Pinpoint the cell where the given text exists, returning its [X, Y] midpoint coordinate. 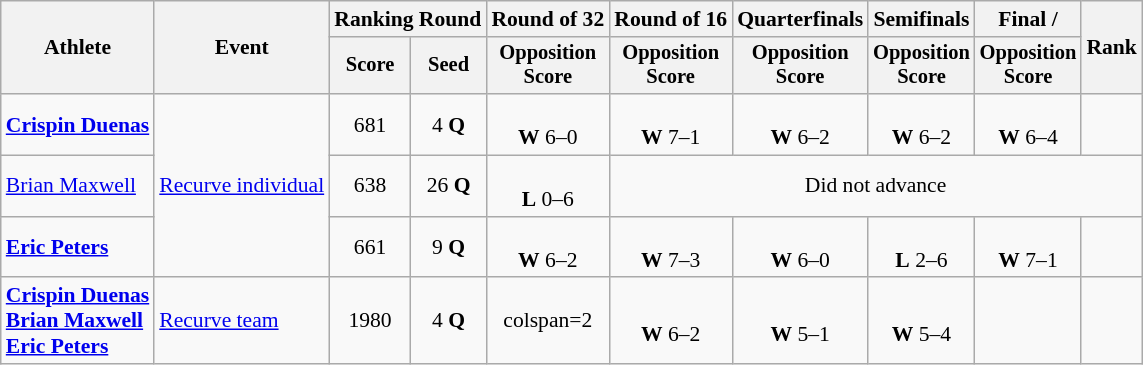
Round of 32 [548, 19]
W 7–3 [670, 248]
Final / [1028, 19]
26 Q [449, 186]
681 [370, 124]
Seed [449, 66]
Recurve individual [242, 186]
Did not advance [876, 186]
Ranking Round [408, 19]
638 [370, 186]
Quarterfinals [800, 19]
L 2–6 [922, 248]
Crispin DuenasBrian MaxwellEric Peters [78, 322]
Score [370, 66]
L 0–6 [548, 186]
9 Q [449, 248]
Round of 16 [670, 19]
Recurve team [242, 322]
W 6–4 [1028, 124]
Athlete [78, 48]
W 5–4 [922, 322]
W 5–1 [800, 322]
Brian Maxwell [78, 186]
Eric Peters [78, 248]
Semifinals [922, 19]
Crispin Duenas [78, 124]
Event [242, 48]
colspan=2 [548, 322]
1980 [370, 322]
Rank [1112, 48]
661 [370, 248]
